Locate the cell with the specified text and output its [X, Y] center coordinate. 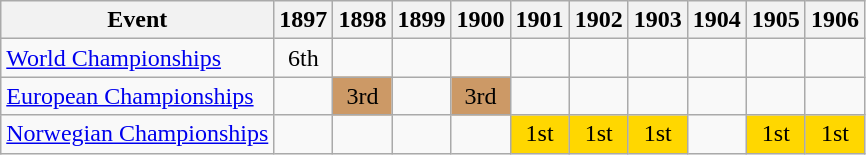
1898 [362, 20]
1905 [776, 20]
1899 [422, 20]
1900 [480, 20]
World Championships [138, 58]
Norwegian Championships [138, 134]
1902 [598, 20]
1897 [304, 20]
European Championships [138, 96]
1904 [716, 20]
6th [304, 58]
1901 [540, 20]
1903 [658, 20]
Event [138, 20]
1906 [834, 20]
